Detect which cell encompasses the target text, then output its [X, Y] center coordinate. 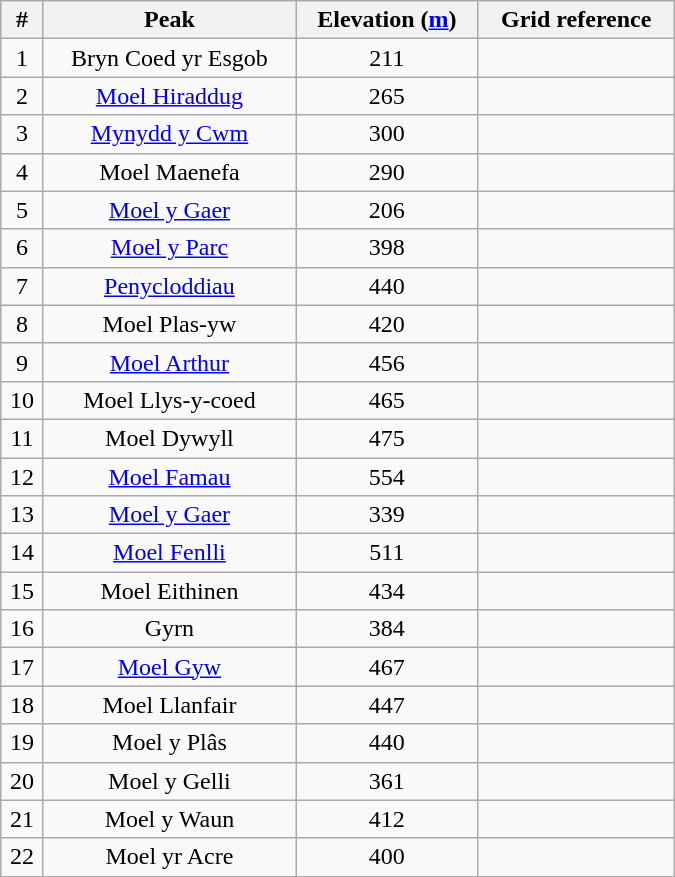
Moel Llanfair [169, 705]
2 [22, 96]
265 [388, 96]
11 [22, 438]
15 [22, 591]
400 [388, 857]
Mynydd y Cwm [169, 134]
Moel Maenefa [169, 172]
475 [388, 438]
456 [388, 362]
Moel y Parc [169, 248]
339 [388, 515]
6 [22, 248]
18 [22, 705]
20 [22, 781]
Peak [169, 20]
Moel Llys-y-coed [169, 400]
Moel Dywyll [169, 438]
300 [388, 134]
412 [388, 819]
206 [388, 210]
Moel y Plâs [169, 743]
434 [388, 591]
Moel y Gelli [169, 781]
4 [22, 172]
465 [388, 400]
5 [22, 210]
Moel y Waun [169, 819]
384 [388, 629]
Moel Arthur [169, 362]
Gyrn [169, 629]
290 [388, 172]
10 [22, 400]
Bryn Coed yr Esgob [169, 58]
# [22, 20]
21 [22, 819]
16 [22, 629]
7 [22, 286]
420 [388, 324]
Moel Gyw [169, 667]
Moel yr Acre [169, 857]
361 [388, 781]
12 [22, 477]
Moel Fenlli [169, 553]
9 [22, 362]
511 [388, 553]
398 [388, 248]
Moel Plas-yw [169, 324]
13 [22, 515]
19 [22, 743]
Elevation (m) [388, 20]
554 [388, 477]
Moel Famau [169, 477]
Grid reference [576, 20]
Penycloddiau [169, 286]
Moel Eithinen [169, 591]
467 [388, 667]
1 [22, 58]
14 [22, 553]
3 [22, 134]
211 [388, 58]
Moel Hiraddug [169, 96]
22 [22, 857]
8 [22, 324]
17 [22, 667]
447 [388, 705]
